Identify which cell holds the provided text, then report its (x, y) central coordinate. 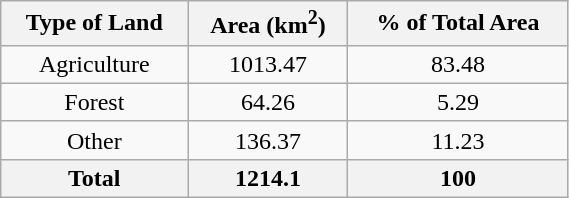
Forest (94, 102)
5.29 (458, 102)
100 (458, 178)
% of Total Area (458, 24)
Type of Land (94, 24)
Agriculture (94, 64)
1013.47 (268, 64)
136.37 (268, 140)
64.26 (268, 102)
Other (94, 140)
Total (94, 178)
11.23 (458, 140)
83.48 (458, 64)
1214.1 (268, 178)
Area (km2) (268, 24)
